Search for the cell housing the specified text and yield its [x, y] center coordinate. 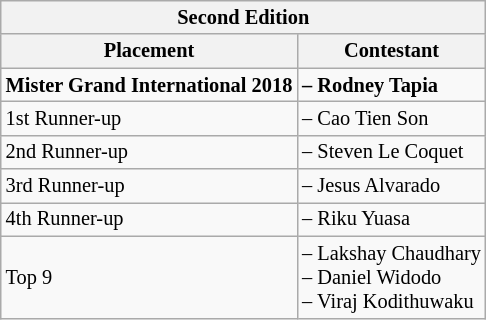
4th Runner-up [149, 219]
2nd Runner-up [149, 152]
3rd Runner-up [149, 186]
Contestant [392, 51]
– Cao Tien Son [392, 118]
Second Edition [244, 17]
Placement [149, 51]
– Rodney Tapia [392, 85]
Mister Grand International 2018 [149, 85]
– Riku Yuasa [392, 219]
– Jesus Alvarado [392, 186]
– Lakshay Chaudhary – Daniel Widodo – Viraj Kodithuwaku [392, 277]
– Steven Le Coquet [392, 152]
Top 9 [149, 277]
1st Runner-up [149, 118]
